Return the (X, Y) coordinate for the center point of the cell that contains the specified text.  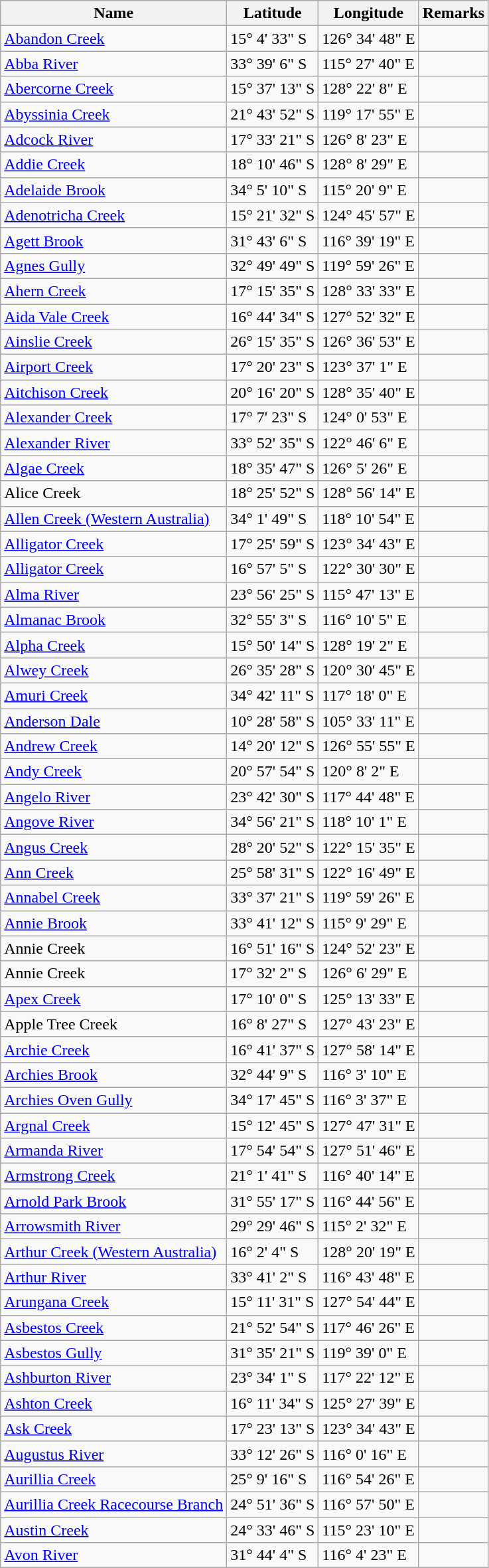
115° 20' 9" E (369, 190)
Annie Brook (114, 923)
32° 55' 3" S (273, 620)
Asbestos Gully (114, 1353)
Alexander River (114, 443)
33° 41' 2" S (273, 1277)
Andrew Creek (114, 746)
Annabel Creek (114, 898)
116° 57' 50" E (369, 1504)
122° 15' 35" E (369, 847)
25° 58' 31" S (273, 873)
105° 33' 11" E (369, 721)
Airport Creek (114, 367)
15° 21' 32" S (273, 215)
Longitude (369, 13)
16° 57' 5" S (273, 569)
28° 20' 52" S (273, 847)
Abandon Creek (114, 39)
Ashburton River (114, 1378)
126° 55' 55" E (369, 746)
124° 52' 23" E (369, 948)
25° 9' 16" S (273, 1479)
Ann Creek (114, 873)
127° 52' 32" E (369, 317)
18° 35' 47" S (273, 468)
20° 16' 20" S (273, 392)
Name (114, 13)
21° 52' 54" S (273, 1328)
Arnold Park Brook (114, 1201)
126° 36' 53" E (369, 342)
Amuri Creek (114, 695)
Avon River (114, 1555)
Augustus River (114, 1454)
116° 3' 10" E (369, 1075)
16° 11' 34" S (273, 1403)
126° 5' 26" E (369, 468)
24° 51' 36" S (273, 1504)
Alexander Creek (114, 418)
Angus Creek (114, 847)
116° 40' 14" E (369, 1176)
15° 4' 33" S (273, 39)
125° 13' 33" E (369, 999)
Alpha Creek (114, 645)
16° 2' 4" S (273, 1252)
128° 19' 2" E (369, 645)
20° 57' 54" S (273, 772)
34° 56' 21" S (273, 822)
115° 47' 13" E (369, 594)
Austin Creek (114, 1529)
126° 8' 23" E (369, 139)
117° 22' 12" E (369, 1378)
Alwey Creek (114, 670)
33° 12' 26" S (273, 1454)
16° 51' 16" S (273, 948)
122° 16' 49" E (369, 873)
116° 10' 5" E (369, 620)
128° 20' 19" E (369, 1252)
Almanac Brook (114, 620)
Aurillia Creek (114, 1479)
122° 46' 6" E (369, 443)
123° 37' 1" E (369, 367)
118° 10' 1" E (369, 822)
116° 3' 37" E (369, 1100)
33° 37' 21" S (273, 898)
Angove River (114, 822)
126° 34' 48" E (369, 39)
15° 50' 14" S (273, 645)
Adelaide Brook (114, 190)
Archies Brook (114, 1075)
116° 44' 56" E (369, 1201)
Apple Tree Creek (114, 1024)
115° 2' 32" E (369, 1227)
Angelo River (114, 797)
18° 10' 46" S (273, 165)
32° 44' 9" S (273, 1075)
31° 44' 4" S (273, 1555)
116° 0' 16" E (369, 1454)
116° 39' 19" E (369, 240)
17° 33' 21" S (273, 139)
Arungana Creek (114, 1302)
Argnal Creek (114, 1126)
127° 58' 14" E (369, 1049)
34° 1' 49" S (273, 519)
124° 45' 57" E (369, 215)
116° 43' 48" E (369, 1277)
Alice Creek (114, 493)
23° 56' 25" S (273, 594)
126° 6' 29" E (369, 974)
128° 35' 40" E (369, 392)
15° 11' 31" S (273, 1302)
Ahern Creek (114, 291)
Adcock River (114, 139)
Apex Creek (114, 999)
Ashton Creek (114, 1403)
127° 47' 31" E (369, 1126)
Archies Oven Gully (114, 1100)
Anderson Dale (114, 721)
10° 28' 58" S (273, 721)
23° 34' 1" S (273, 1378)
34° 42' 11" S (273, 695)
Andy Creek (114, 772)
115° 9' 29" E (369, 923)
120° 30' 45" E (369, 670)
14° 20' 12" S (273, 746)
17° 23' 13" S (273, 1429)
34° 5' 10" S (273, 190)
Latitude (273, 13)
17° 32' 2" S (273, 974)
17° 7' 23" S (273, 418)
Asbestos Creek (114, 1328)
119° 39' 0" E (369, 1353)
Arthur River (114, 1277)
31° 35' 21" S (273, 1353)
Remarks (453, 13)
21° 43' 52" S (273, 114)
Archie Creek (114, 1049)
115° 27' 40" E (369, 64)
23° 42' 30" S (273, 797)
127° 51' 46" E (369, 1151)
21° 1' 41" S (273, 1176)
128° 22' 8" E (369, 89)
128° 33' 33" E (369, 291)
Armstrong Creek (114, 1176)
Ainslie Creek (114, 342)
128° 56' 14" E (369, 493)
33° 52' 35" S (273, 443)
31° 43' 6" S (273, 240)
Agett Brook (114, 240)
Ask Creek (114, 1429)
125° 27' 39" E (369, 1403)
16° 41' 37" S (273, 1049)
26° 15' 35" S (273, 342)
127° 54' 44" E (369, 1302)
Arrowsmith River (114, 1227)
16° 44' 34" S (273, 317)
Aitchison Creek (114, 392)
15° 37' 13" S (273, 89)
34° 17' 45" S (273, 1100)
15° 12' 45" S (273, 1126)
32° 49' 49" S (273, 266)
Arthur Creek (Western Australia) (114, 1252)
124° 0' 53" E (369, 418)
119° 17' 55" E (369, 114)
Allen Creek (Western Australia) (114, 519)
29° 29' 46" S (273, 1227)
Abba River (114, 64)
Aida Vale Creek (114, 317)
116° 54' 26" E (369, 1479)
116° 4' 23" E (369, 1555)
33° 39' 6" S (273, 64)
33° 41' 12" S (273, 923)
128° 8' 29" E (369, 165)
16° 8' 27" S (273, 1024)
31° 55' 17" S (273, 1201)
127° 43' 23" E (369, 1024)
120° 8' 2" E (369, 772)
Adenotricha Creek (114, 215)
Abercorne Creek (114, 89)
Agnes Gully (114, 266)
Alma River (114, 594)
117° 44' 48" E (369, 797)
117° 18' 0" E (369, 695)
118° 10' 54" E (369, 519)
122° 30' 30" E (369, 569)
17° 10' 0" S (273, 999)
24° 33' 46" S (273, 1529)
Aurillia Creek Racecourse Branch (114, 1504)
Armanda River (114, 1151)
115° 23' 10" E (369, 1529)
17° 25' 59" S (273, 544)
17° 15' 35" S (273, 291)
Abyssinia Creek (114, 114)
17° 20' 23" S (273, 367)
Algae Creek (114, 468)
17° 54' 54" S (273, 1151)
26° 35' 28" S (273, 670)
18° 25' 52" S (273, 493)
117° 46' 26" E (369, 1328)
Addie Creek (114, 165)
